Find where the given text appears and provide that cell's center as [X, Y] coordinate. 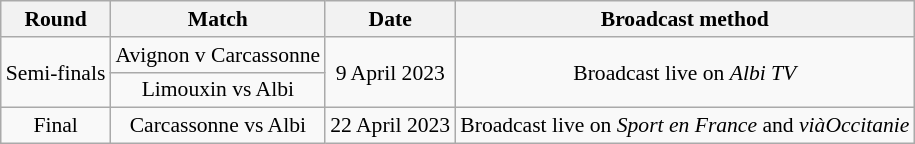
22 April 2023 [390, 126]
Avignon v Carcassonne [218, 55]
Limouxin vs Albi [218, 90]
Match [218, 19]
Broadcast live on Albi TV [684, 72]
Broadcast live on Sport en France and viàOccitanie [684, 126]
Date [390, 19]
Round [56, 19]
Semi-finals [56, 72]
Broadcast method [684, 19]
9 April 2023 [390, 72]
Final [56, 126]
Carcassonne vs Albi [218, 126]
